Output the (X, Y) coordinate of the center of the cell containing the given text.  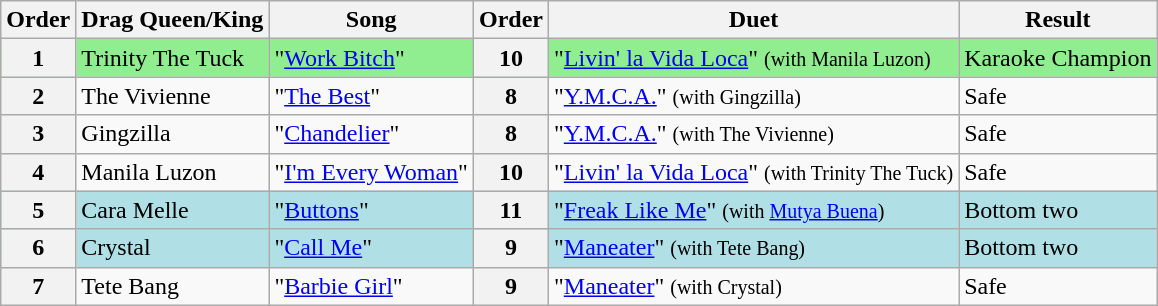
7 (38, 286)
Cara Melle (172, 210)
"The Best" (372, 96)
Song (372, 20)
The Vivienne (172, 96)
"Livin' la Vida Loca" (with Manila Luzon) (753, 58)
Drag Queen/King (172, 20)
"Chandelier" (372, 134)
4 (38, 172)
Manila Luzon (172, 172)
"Barbie Girl" (372, 286)
Tete Bang (172, 286)
Trinity The Tuck (172, 58)
3 (38, 134)
"Buttons" (372, 210)
1 (38, 58)
Gingzilla (172, 134)
"Y.M.C.A." (with Gingzilla) (753, 96)
"Livin' la Vida Loca" (with Trinity The Tuck) (753, 172)
"Work Bitch" (372, 58)
"Freak Like Me" (with Mutya Buena) (753, 210)
2 (38, 96)
"Maneater" (with Crystal) (753, 286)
11 (510, 210)
Result (1058, 20)
Crystal (172, 248)
6 (38, 248)
Duet (753, 20)
5 (38, 210)
Karaoke Champion (1058, 58)
"I'm Every Woman" (372, 172)
"Maneater" (with Tete Bang) (753, 248)
"Call Me" (372, 248)
"Y.M.C.A." (with The Vivienne) (753, 134)
